Determine the [x, y] coordinate at the center of the cell enclosing the given text.  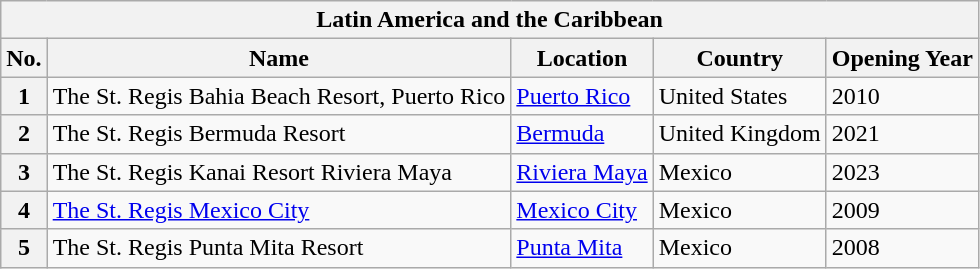
Country [740, 58]
2021 [902, 134]
5 [24, 248]
Riviera Maya [582, 172]
3 [24, 172]
Name [279, 58]
The St. Regis Punta Mita Resort [279, 248]
The St. Regis Mexico City [279, 210]
2009 [902, 210]
Latin America and the Caribbean [490, 20]
Punta Mita [582, 248]
United Kingdom [740, 134]
The St. Regis Bahia Beach Resort, Puerto Rico [279, 96]
United States [740, 96]
4 [24, 210]
The St. Regis Bermuda Resort [279, 134]
Puerto Rico [582, 96]
Opening Year [902, 58]
Location [582, 58]
2023 [902, 172]
1 [24, 96]
The St. Regis Kanai Resort Riviera Maya [279, 172]
2010 [902, 96]
2008 [902, 248]
Mexico City [582, 210]
Bermuda [582, 134]
No. [24, 58]
2 [24, 134]
